Detect which cell encompasses the target text, then output its (x, y) center coordinate. 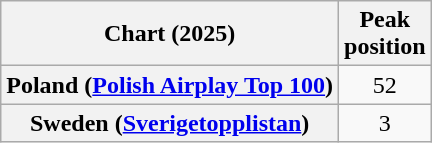
Peakposition (385, 34)
52 (385, 85)
Sweden (Sverigetopplistan) (170, 123)
Poland (Polish Airplay Top 100) (170, 85)
3 (385, 123)
Chart (2025) (170, 34)
